Locate the cell with the specified text and output its (x, y) center coordinate. 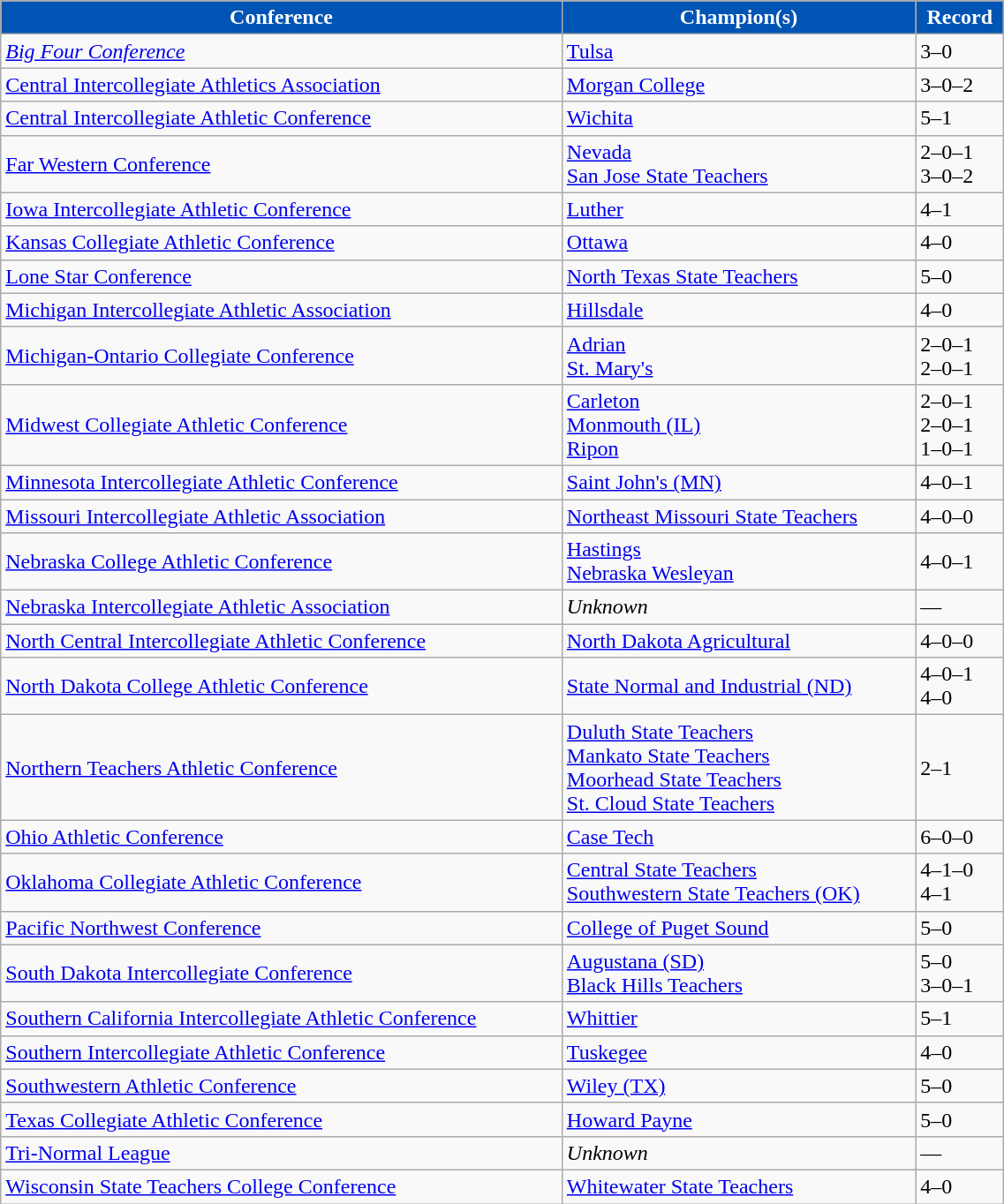
2–1 (960, 768)
Michigan-Ontario Collegiate Conference (282, 355)
North Central Intercollegiate Athletic Conference (282, 641)
Oklahoma Collegiate Athletic Conference (282, 883)
Nebraska Intercollegiate Athletic Association (282, 607)
Saint John's (MN) (738, 482)
Central Intercollegiate Athletic Conference (282, 118)
3–0–2 (960, 85)
Record (960, 18)
North Dakota Agricultural (738, 641)
Southern Intercollegiate Athletic Conference (282, 1052)
Whittier (738, 1019)
Case Tech (738, 837)
College of Puget Sound (738, 928)
Big Four Conference (282, 51)
State Normal and Industrial (ND) (738, 687)
AdrianSt. Mary's (738, 355)
4–1–04–1 (960, 883)
Southern California Intercollegiate Athletic Conference (282, 1019)
Ohio Athletic Conference (282, 837)
Central Intercollegiate Athletics Association (282, 85)
Tuskegee (738, 1052)
North Texas State Teachers (738, 276)
4–1 (960, 209)
Duluth State TeachersMankato State TeachersMoorhead State TeachersSt. Cloud State Teachers (738, 768)
Missouri Intercollegiate Athletic Association (282, 516)
CarletonMonmouth (IL)Ripon (738, 425)
Northeast Missouri State Teachers (738, 516)
Wisconsin State Teachers College Conference (282, 1186)
Northern Teachers Athletic Conference (282, 768)
Conference (282, 18)
2–0–12–0–11–0–1 (960, 425)
Texas Collegiate Athletic Conference (282, 1119)
6–0–0 (960, 837)
Ottawa (738, 243)
Nebraska College Athletic Conference (282, 561)
Champion(s) (738, 18)
3–0 (960, 51)
Whitewater State Teachers (738, 1186)
Morgan College (738, 85)
North Dakota College Athletic Conference (282, 687)
Tri-Normal League (282, 1153)
South Dakota Intercollegiate Conference (282, 973)
Michigan Intercollegiate Athletic Association (282, 310)
Augustana (SD)Black Hills Teachers (738, 973)
Pacific Northwest Conference (282, 928)
Kansas Collegiate Athletic Conference (282, 243)
Minnesota Intercollegiate Athletic Conference (282, 482)
2–0–13–0–2 (960, 164)
Far Western Conference (282, 164)
HastingsNebraska Wesleyan (738, 561)
Luther (738, 209)
Southwestern Athletic Conference (282, 1086)
Wiley (TX) (738, 1086)
Hillsdale (738, 310)
2–0–12–0–1 (960, 355)
4–0–14–0 (960, 687)
Wichita (738, 118)
Lone Star Conference (282, 276)
NevadaSan Jose State Teachers (738, 164)
Central State TeachersSouthwestern State Teachers (OK) (738, 883)
Howard Payne (738, 1119)
5–03–0–1 (960, 973)
Iowa Intercollegiate Athletic Conference (282, 209)
Tulsa (738, 51)
Midwest Collegiate Athletic Conference (282, 425)
